Locate the cell with the specified text and output its [x, y] center coordinate. 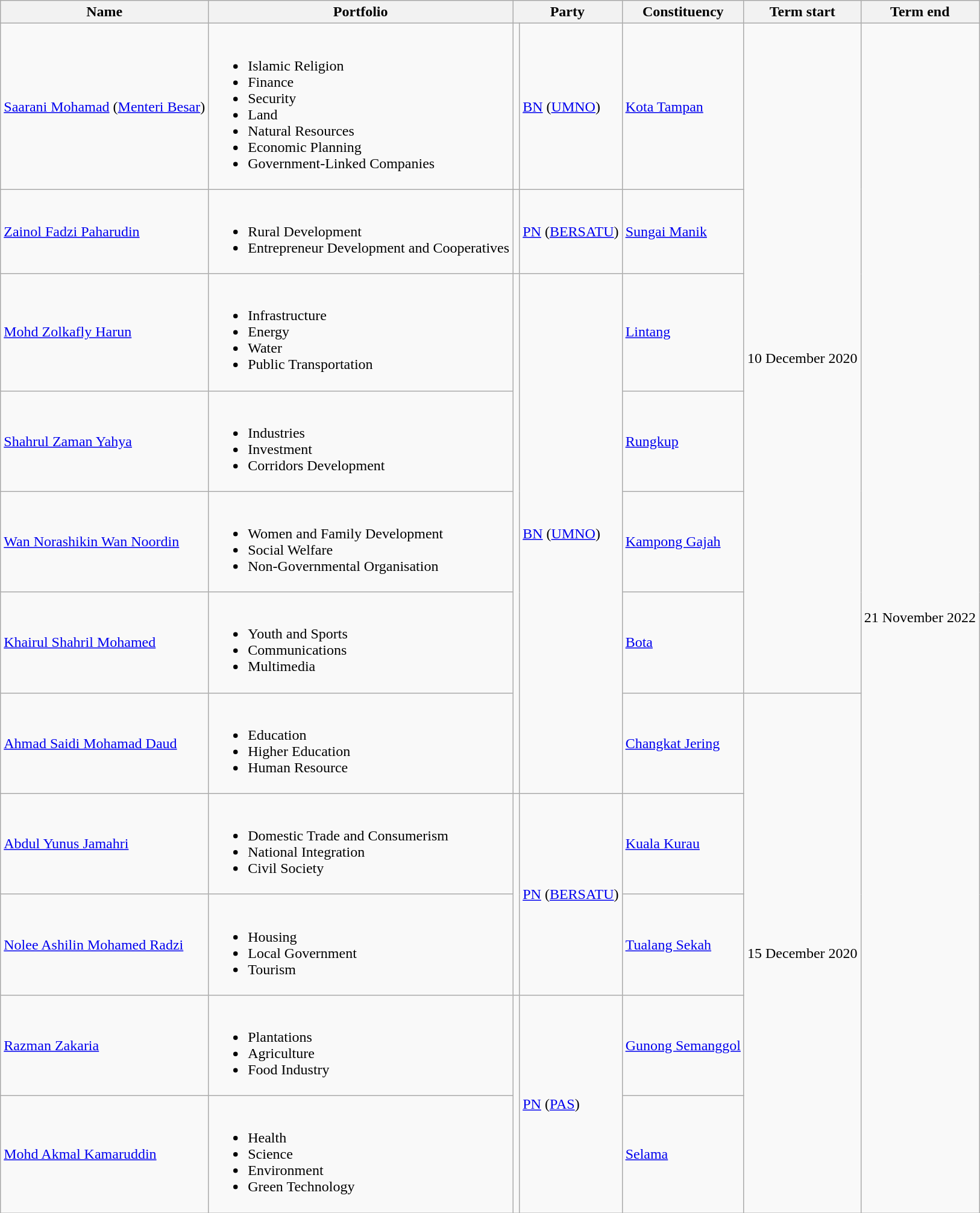
Lintang [683, 332]
PlantationsAgricultureFood Industry [360, 1045]
Gunong Semanggol [683, 1045]
EducationHigher EducationHuman Resource [360, 743]
Wan Norashikin Wan Noordin [105, 541]
Kota Tampan [683, 106]
Saarani Mohamad (Menteri Besar) [105, 106]
21 November 2022 [920, 619]
Term start [802, 12]
Kampong Gajah [683, 541]
Shahrul Zaman Yahya [105, 441]
Razman Zakaria [105, 1045]
HealthScienceEnvironmentGreen Technology [360, 1154]
PN (PAS) [571, 1103]
Zainol Fadzi Paharudin [105, 232]
Kuala Kurau [683, 844]
Mohd Zolkafly Harun [105, 332]
Tualang Sekah [683, 944]
Selama [683, 1154]
Islamic ReligionFinanceSecurityLandNatural ResourcesEconomic PlanningGovernment-Linked Companies [360, 106]
Portfolio [360, 12]
Domestic Trade and ConsumerismNational IntegrationCivil Society [360, 844]
Youth and SportsCommunicationsMultimedia [360, 643]
Women and Family DevelopmentSocial WelfareNon-Governmental Organisation [360, 541]
Constituency [683, 12]
InfrastructureEnergyWaterPublic Transportation [360, 332]
Changkat Jering [683, 743]
Name [105, 12]
Term end [920, 12]
15 December 2020 [802, 953]
Nolee Ashilin Mohamed Radzi [105, 944]
Ahmad Saidi Mohamad Daud [105, 743]
Party [568, 12]
Bota [683, 643]
Khairul Shahril Mohamed [105, 643]
Abdul Yunus Jamahri [105, 844]
Rungkup [683, 441]
Rural DevelopmentEntrepreneur Development and Cooperatives [360, 232]
Sungai Manik [683, 232]
HousingLocal GovernmentTourism [360, 944]
IndustriesInvestmentCorridors Development [360, 441]
Mohd Akmal Kamaruddin [105, 1154]
10 December 2020 [802, 358]
